Locate the cell with the specified text and output its (X, Y) center coordinate. 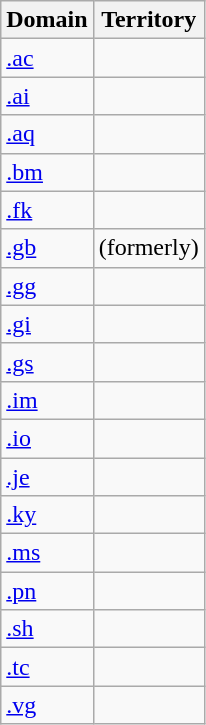
Territory (148, 20)
.ai (47, 96)
.ac (47, 58)
(formerly) (148, 248)
.tc (47, 667)
Domain (47, 20)
.fk (47, 210)
.gi (47, 324)
.sh (47, 629)
.pn (47, 591)
.vg (47, 705)
.gg (47, 286)
.je (47, 477)
.ms (47, 553)
.gs (47, 362)
.ky (47, 515)
.bm (47, 172)
.gb (47, 248)
.aq (47, 134)
.im (47, 400)
.io (47, 438)
